Output the [x, y] coordinate of the center of the cell containing the given text.  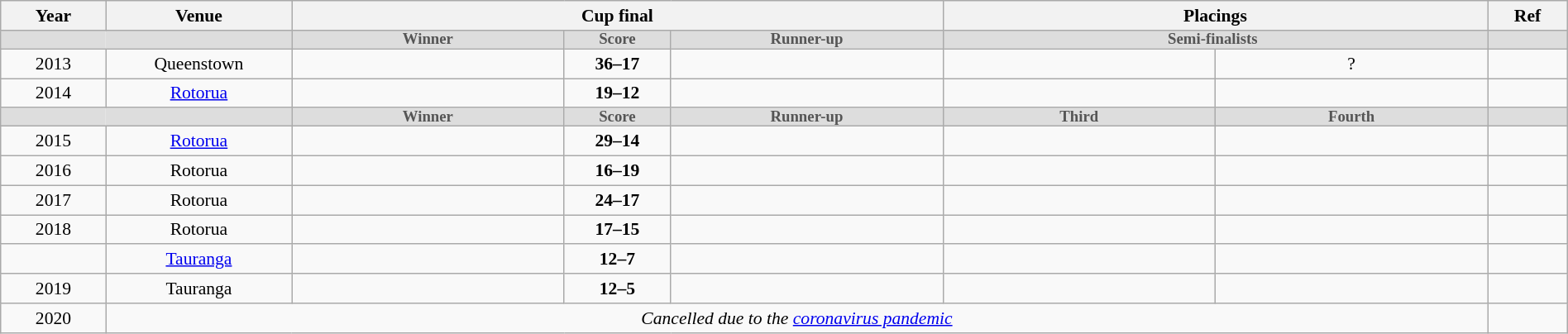
2020 [53, 318]
nalists [1351, 40]
36–17 [617, 64]
Cup final [617, 16]
Placings [1216, 16]
2018 [53, 230]
24–17 [617, 200]
2013 [53, 64]
Queenstown [198, 64]
Third [1078, 117]
Year [53, 16]
2014 [53, 93]
2016 [53, 171]
19–12 [617, 93]
29–14 [617, 141]
2015 [53, 141]
17–15 [617, 230]
Semi-fi [1078, 40]
Venue [198, 16]
? [1351, 64]
12–5 [617, 289]
Fourth [1351, 117]
Cancelled due to the coronavirus pandemic [797, 318]
2017 [53, 200]
2019 [53, 289]
Ref [1527, 16]
12–7 [617, 260]
16–19 [617, 171]
